Provide the [x, y] coordinate of the cell's center where the given text is located.  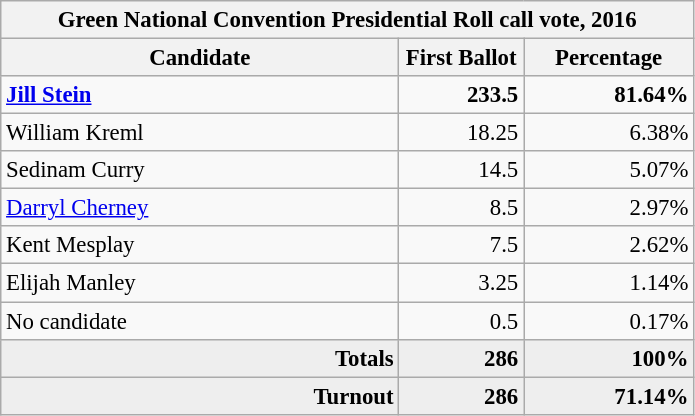
18.25 [462, 133]
6.38% [609, 133]
Totals [200, 358]
0.5 [462, 321]
7.5 [462, 245]
2.97% [609, 208]
Elijah Manley [200, 283]
Sedinam Curry [200, 170]
3.25 [462, 283]
233.5 [462, 95]
William Kreml [200, 133]
2.62% [609, 245]
71.14% [609, 396]
100% [609, 358]
1.14% [609, 283]
Green National Convention Presidential Roll call vote, 2016 [348, 20]
Candidate [200, 58]
Turnout [200, 396]
14.5 [462, 170]
Jill Stein [200, 95]
81.64% [609, 95]
0.17% [609, 321]
5.07% [609, 170]
8.5 [462, 208]
First Ballot [462, 58]
Darryl Cherney [200, 208]
Kent Mesplay [200, 245]
No candidate [200, 321]
Percentage [609, 58]
